Output the (x, y) coordinate of the center of the cell containing the given text.  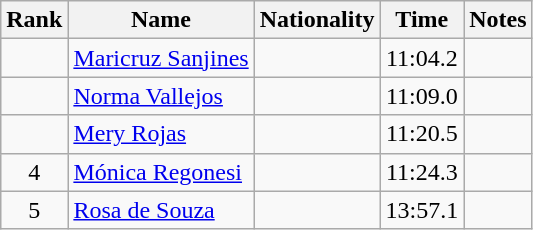
Rank (34, 20)
Mónica Regonesi (161, 172)
Name (161, 20)
11:24.3 (422, 172)
Time (422, 20)
Nationality (317, 20)
4 (34, 172)
Notes (498, 20)
11:04.2 (422, 58)
Rosa de Souza (161, 210)
Norma Vallejos (161, 96)
Mery Rojas (161, 134)
13:57.1 (422, 210)
11:09.0 (422, 96)
5 (34, 210)
Maricruz Sanjines (161, 58)
11:20.5 (422, 134)
